Capture the cell that displays the provided text and extract its (x, y) central coordinate. 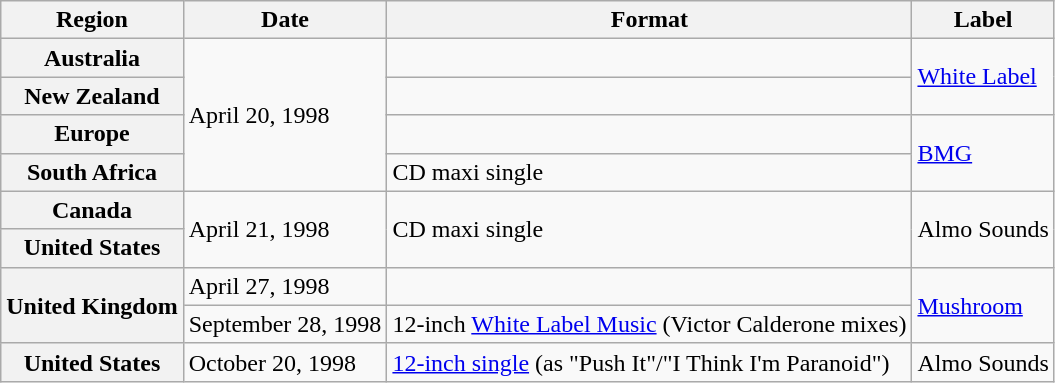
White Label (983, 77)
Region (92, 20)
September 28, 1998 (285, 324)
April 20, 1998 (285, 115)
Date (285, 20)
Label (983, 20)
October 20, 1998 (285, 362)
April 27, 1998 (285, 286)
Canada (92, 210)
12-inch White Label Music (Victor Calderone mixes) (650, 324)
South Africa (92, 172)
Mushroom (983, 305)
Australia (92, 58)
Europe (92, 134)
Format (650, 20)
April 21, 1998 (285, 229)
BMG (983, 153)
12-inch single (as "Push It"/"I Think I'm Paranoid") (650, 362)
New Zealand (92, 96)
United Kingdom (92, 305)
